Identify which cell holds the provided text, then report its (X, Y) central coordinate. 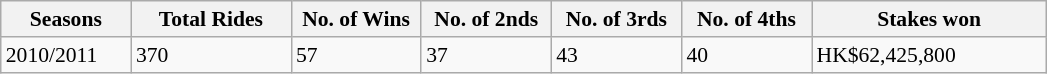
37 (486, 55)
43 (616, 55)
No. of 3rds (616, 19)
No. of 4ths (746, 19)
370 (211, 55)
57 (356, 55)
Seasons (66, 19)
Total Rides (211, 19)
No. of Wins (356, 19)
No. of 2nds (486, 19)
40 (746, 55)
Stakes won (930, 19)
HK$62,425,800 (930, 55)
2010/2011 (66, 55)
